Search for the cell housing the specified text and yield its (X, Y) center coordinate. 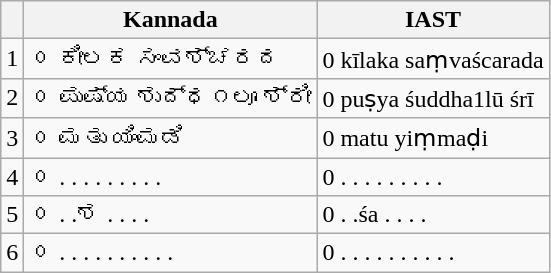
೦ ಮತು ಯಿಂಮಡಿ (170, 138)
0 . . . . . . . . . . (433, 253)
೦ . . . . . . . . . . (170, 253)
0 kīlaka saṃvaścarada (433, 59)
0 . . . . . . . . . (433, 177)
೦ ಕೀಲಕ ಸಂವಶ್ಚರದ (170, 59)
0 matu yiṃmaḍi (433, 138)
೦ . . . . . . . . . (170, 177)
0 puṣya śuddha1lū śrī (433, 98)
5 (12, 215)
೦ ಪುಷ್ಯ ಶುದ್ಧ೧ಲೂ ಶ್ರೀ (170, 98)
1 (12, 59)
Kannada (170, 20)
6 (12, 253)
0 . .śa . . . . (433, 215)
೦ . .ಶ . . . . (170, 215)
IAST (433, 20)
4 (12, 177)
2 (12, 98)
3 (12, 138)
